Provide the [X, Y] coordinate of the cell's center where the given text is located.  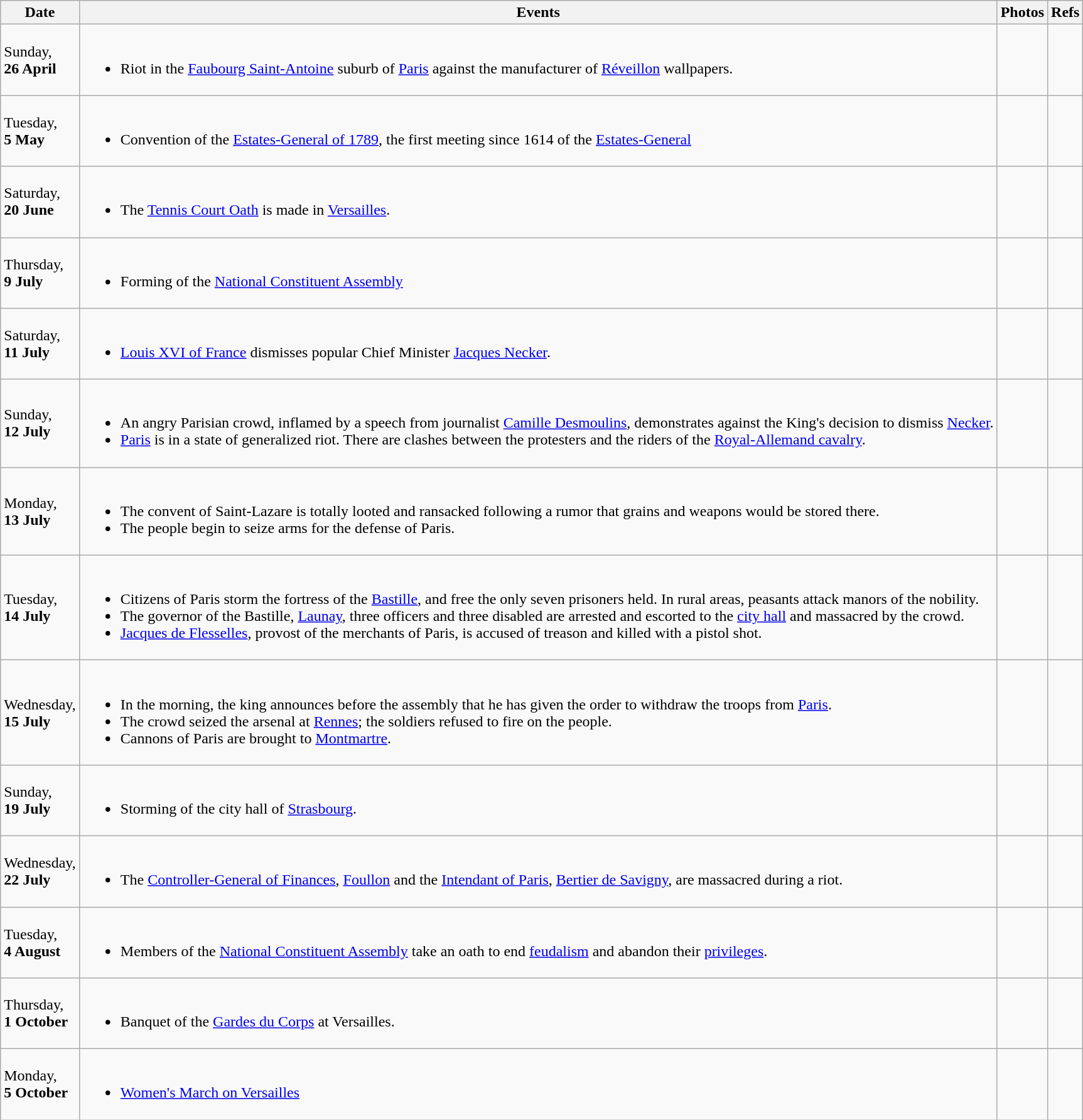
Wednesday, 22 July [40, 871]
Events [538, 13]
Women's March on Versailles [538, 1085]
The Tennis Court Oath is made in Versailles. [538, 202]
Forming of the National Constituent Assembly [538, 272]
Thursday, 9 July [40, 272]
The Controller-General of Finances, Foullon and the Intendant of Paris, Bertier de Savigny, are massacred during a riot. [538, 871]
Photos [1022, 13]
Saturday, 20 June [40, 202]
Sunday, 12 July [40, 423]
Date [40, 13]
Banquet of the Gardes du Corps at Versailles. [538, 1013]
Monday, 13 July [40, 511]
Tuesday, 14 July [40, 608]
Thursday, 1 October [40, 1013]
Wednesday, 15 July [40, 712]
Louis XVI of France dismisses popular Chief Minister Jacques Necker. [538, 344]
Tuesday, 4 August [40, 942]
Sunday, 19 July [40, 800]
Sunday, 26 April [40, 60]
Storming of the city hall of Strasbourg. [538, 800]
Members of the National Constituent Assembly take an oath to end feudalism and abandon their privileges. [538, 942]
Tuesday, 5 May [40, 131]
Riot in the Faubourg Saint-Antoine suburb of Paris against the manufacturer of Réveillon wallpapers. [538, 60]
Saturday, 11 July [40, 344]
Convention of the Estates-General of 1789, the first meeting since 1614 of the Estates-General [538, 131]
Refs [1065, 13]
Monday, 5 October [40, 1085]
